Identify which cell holds the provided text, then report its (X, Y) central coordinate. 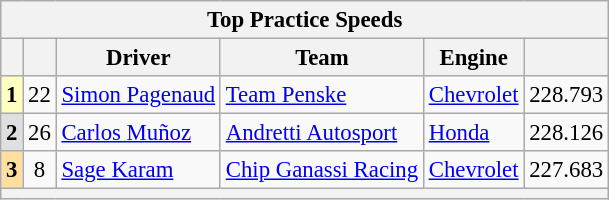
26 (40, 133)
228.793 (566, 95)
Honda (473, 133)
Carlos Muñoz (138, 133)
228.126 (566, 133)
Top Practice Speeds (305, 20)
8 (40, 170)
Simon Pagenaud (138, 95)
22 (40, 95)
Engine (473, 58)
3 (12, 170)
227.683 (566, 170)
1 (12, 95)
Team Penske (322, 95)
Andretti Autosport (322, 133)
Sage Karam (138, 170)
Team (322, 58)
Driver (138, 58)
2 (12, 133)
Chip Ganassi Racing (322, 170)
